Scan for the cell matching the given text and deliver its (X, Y) coordinate at center. 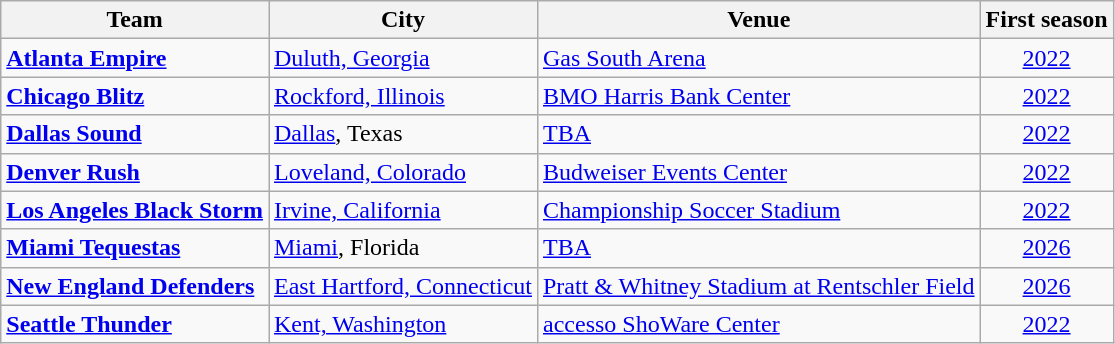
BMO Harris Bank Center (758, 96)
Miami, Florida (402, 248)
Chicago Blitz (135, 96)
Loveland, Colorado (402, 172)
Denver Rush (135, 172)
New England Defenders (135, 286)
Los Angeles Black Storm (135, 210)
Pratt & Whitney Stadium at Rentschler Field (758, 286)
Kent, Washington (402, 324)
Dallas, Texas (402, 134)
Miami Tequestas (135, 248)
Rockford, Illinois (402, 96)
Atlanta Empire (135, 58)
First season (1046, 20)
Budweiser Events Center (758, 172)
Irvine, California (402, 210)
City (402, 20)
Dallas Sound (135, 134)
Team (135, 20)
accesso ShoWare Center (758, 324)
Venue (758, 20)
East Hartford, Connecticut (402, 286)
Gas South Arena (758, 58)
Seattle Thunder (135, 324)
Championship Soccer Stadium (758, 210)
Duluth, Georgia (402, 58)
